Provide the [x, y] coordinate of the cell's center where the given text is located.  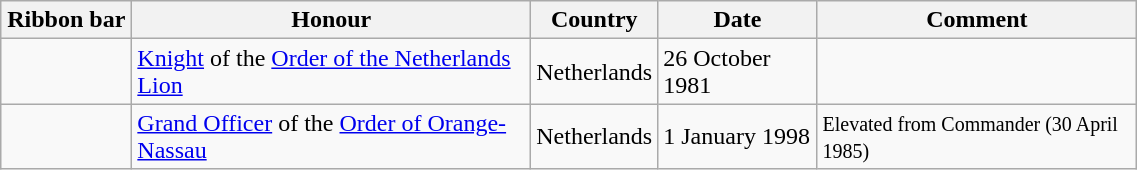
26 October 1981 [738, 72]
Elevated from Commander (30 April 1985) [977, 136]
1 January 1998 [738, 136]
Country [594, 20]
Comment [977, 20]
Date [738, 20]
Grand Officer of the Order of Orange-Nassau [332, 136]
Knight of the Order of the Netherlands Lion [332, 72]
Ribbon bar [66, 20]
Honour [332, 20]
